Provide the (x, y) coordinate of the cell's center where the given text is located.  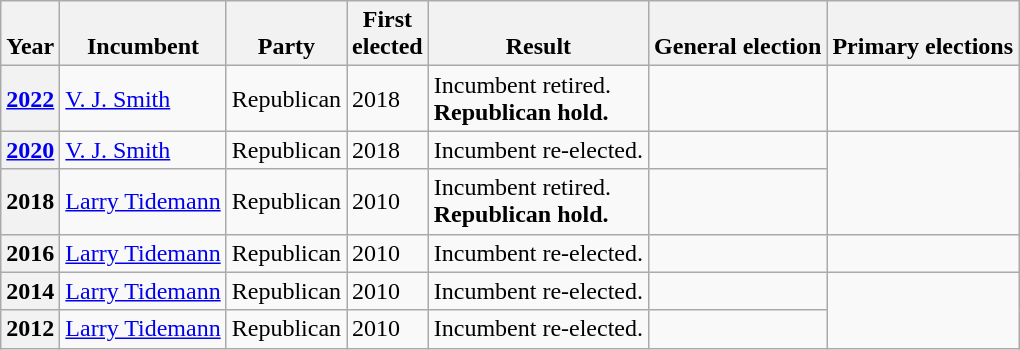
2016 (30, 253)
General election (738, 34)
Party (286, 34)
2012 (30, 329)
Primary elections (923, 34)
2020 (30, 150)
2022 (30, 98)
Incumbent (143, 34)
Year (30, 34)
2014 (30, 291)
Result (538, 34)
Firstelected (388, 34)
